Scan for the cell matching the given text and deliver its [x, y] coordinate at center. 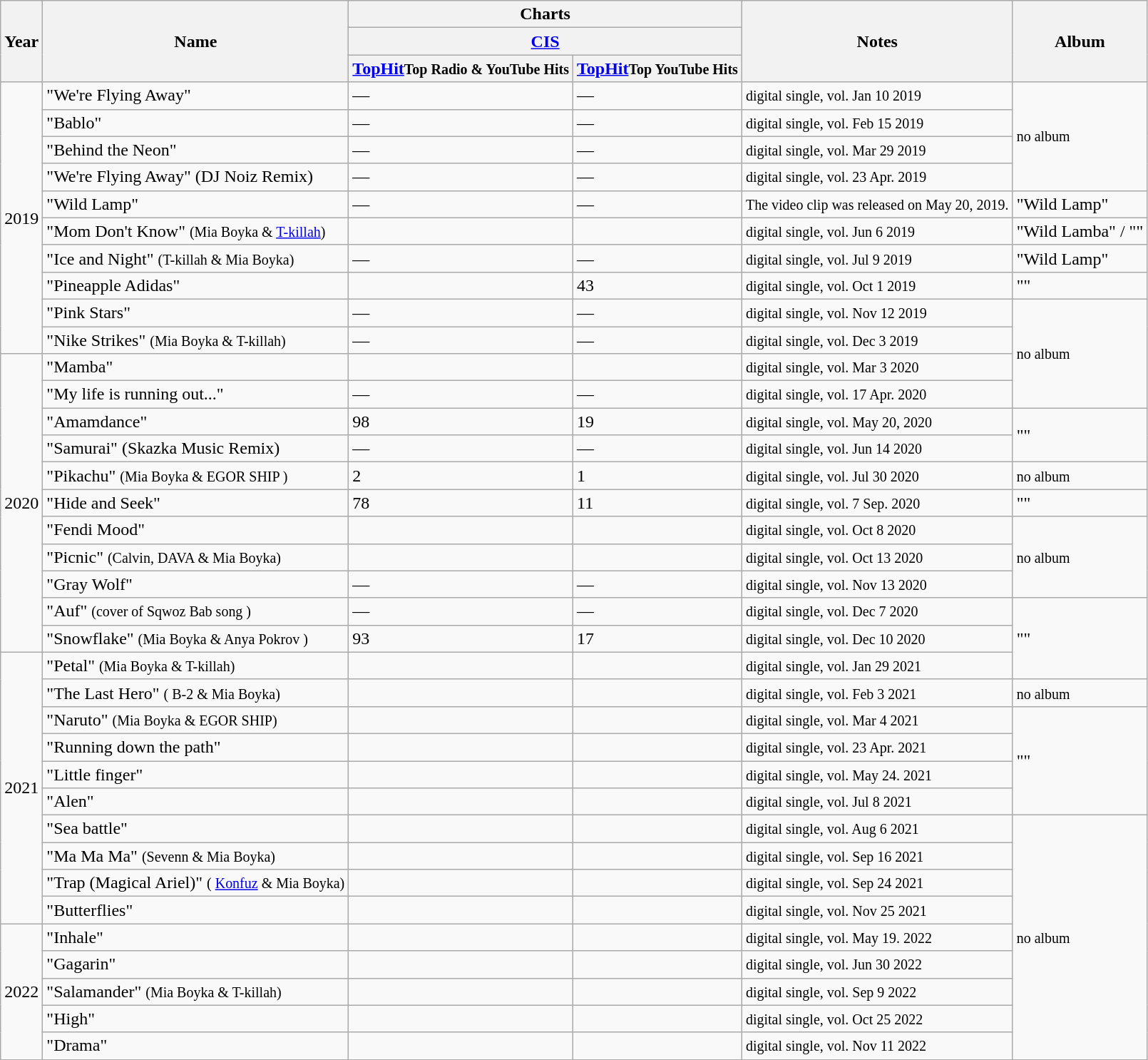
"We're Flying Away" (DJ Noiz Remix) [195, 177]
"Fendi Mood" [195, 530]
digital single, vol. Nov 11 2022 [877, 1046]
"Pikachu" (Mia Boyka & EGOR SHIP ) [195, 476]
"Gagarin" [195, 964]
2 [461, 476]
93 [461, 638]
digital single, vol. Dec 3 2019 [877, 340]
"Pineapple Adidas" [195, 285]
"Alen" [195, 802]
"We're Flying Away" [195, 96]
digital single, vol. Oct 13 2020 [877, 557]
digital single, vol. Oct 25 2022 [877, 1019]
digital single, vol. Jan 10 2019 [877, 96]
digital single, vol. Jun 14 2020 [877, 449]
43 [657, 285]
Charts [545, 14]
"Auf" (cover of Sqwoz Bab song ) [195, 611]
digital single, vol. May 24. 2021 [877, 774]
"Sea battle" [195, 829]
digital single, vol. Dec 10 2020 [877, 638]
2020 [21, 504]
"Bablo" [195, 123]
"Naruto" (Mia Boyka & EGOR SHIP) [195, 720]
digital single, vol. Mar 3 2020 [877, 367]
19 [657, 422]
"Wild Lamba" / "" [1080, 231]
digital single, vol. 23 Apr. 2021 [877, 747]
digital single, vol. 17 Apr. 2020 [877, 394]
digital single, vol. Oct 1 2019 [877, 285]
digital single, vol. Mar 4 2021 [877, 720]
digital single, vol. Jul 30 2020 [877, 476]
17 [657, 638]
"Drama" [195, 1046]
digital single, vol. Nov 25 2021 [877, 910]
digital single, vol. Jan 29 2021 [877, 666]
digital single, vol. Jun 6 2019 [877, 231]
"Ice and Night" (T-killah & Mia Boyka) [195, 258]
"Hide and Seek" [195, 503]
"My life is running out..." [195, 394]
digital single, vol. Sep 16 2021 [877, 856]
digital single, vol. May 19. 2022 [877, 937]
digital single, vol. Jun 30 2022 [877, 964]
"Gray Wolf" [195, 584]
digital single, vol. Sep 9 2022 [877, 992]
"Butterflies" [195, 910]
digital single, vol. Oct 8 2020 [877, 530]
TopHitTop Radio & YouTube Hits [461, 68]
"Behind the Neon" [195, 150]
Album [1080, 41]
digital single, vol. 7 Sep. 2020 [877, 503]
"Picnic" (Calvin, DAVA & Mia Boyka) [195, 557]
78 [461, 503]
"Inhale" [195, 937]
"Little finger" [195, 774]
"Petal" (Mia Boyka & T-killah) [195, 666]
digital single, vol. Nov 12 2019 [877, 312]
digital single, vol. Mar 29 2019 [877, 150]
digital single, vol. Jul 9 2019 [877, 258]
1 [657, 476]
"Ma Ma Ma" (Sevenn & Mia Boyka) [195, 856]
Name [195, 41]
"Trap (Magical Ariel)" ( Konfuz & Mia Boyka) [195, 883]
"High" [195, 1019]
digital single, vol. May 20, 2020 [877, 422]
digital single, vol. Nov 13 2020 [877, 584]
"Snowflake" (Mia Boyka & Anya Pokrov ) [195, 638]
2021 [21, 788]
2022 [21, 992]
Year [21, 41]
"Samurai" (Skazka Music Remix) [195, 449]
digital single, vol. Sep 24 2021 [877, 883]
digital single, vol. Feb 3 2021 [877, 693]
11 [657, 503]
digital single, vol. Jul 8 2021 [877, 802]
"Pink Stars" [195, 312]
98 [461, 422]
digital single, vol. Dec 7 2020 [877, 611]
"Mamba" [195, 367]
The video clip was released on May 20, 2019. [877, 204]
digital single, vol. Aug 6 2021 [877, 829]
TopHitTop YouTube Hits [657, 68]
"The Last Hero" ( B-2 & Mia Boyka) [195, 693]
CIS [545, 41]
"Amamdance" [195, 422]
"Salamander" (Mia Boyka & T-killah) [195, 992]
2019 [21, 218]
digital single, vol. Feb 15 2019 [877, 123]
"Mom Don't Know" (Mia Boyka & T-killah) [195, 231]
digital single, vol. 23 Apr. 2019 [877, 177]
Notes [877, 41]
"Running down the path" [195, 747]
"Nike Strikes" (Mia Boyka & T-killah) [195, 340]
